Capture the cell that displays the provided text and extract its (x, y) central coordinate. 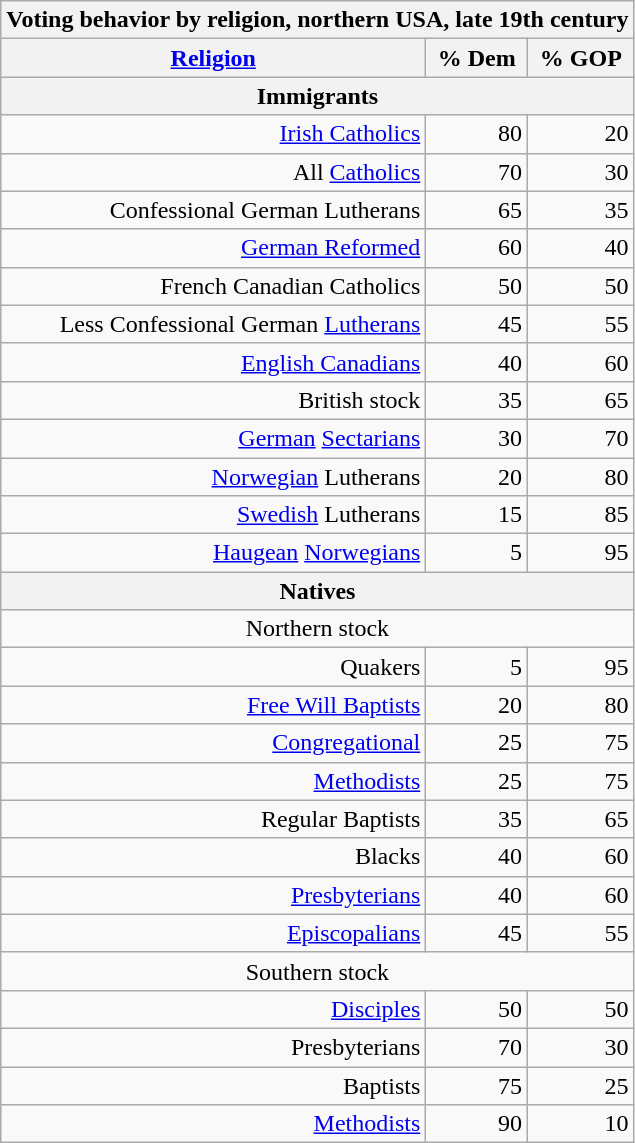
Irish Catholics (214, 134)
Baptists (214, 1085)
Disciples (214, 1009)
% Dem (477, 58)
British stock (214, 400)
% GOP (581, 58)
Natives (318, 591)
Less Confessional German Lutherans (214, 324)
Immigrants (318, 96)
Northern stock (318, 629)
85 (581, 515)
Southern stock (318, 971)
Quakers (214, 667)
Free Will Baptists (214, 705)
Congregational (214, 743)
Blacks (214, 857)
Episcopalians (214, 933)
15 (477, 515)
All Catholics (214, 172)
Confessional German Lutherans (214, 210)
Religion (214, 58)
Voting behavior by religion, northern USA, late 19th century (318, 20)
Swedish Lutherans (214, 515)
French Canadian Catholics (214, 286)
German Sectarians (214, 438)
10 (581, 1124)
German Reformed (214, 248)
English Canadians (214, 362)
Haugean Norwegians (214, 553)
90 (477, 1124)
Norwegian Lutherans (214, 477)
Regular Baptists (214, 819)
